Return the (x, y) coordinate for the center point of the cell that contains the specified text.  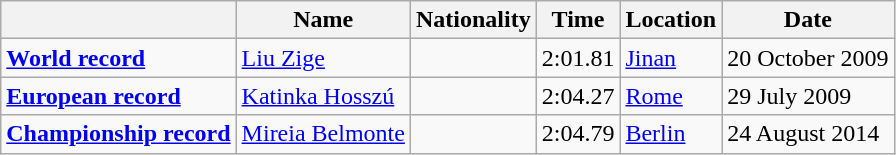
European record (118, 96)
Jinan (671, 58)
2:04.79 (578, 134)
20 October 2009 (808, 58)
Mireia Belmonte (323, 134)
World record (118, 58)
Liu Zige (323, 58)
Rome (671, 96)
2:04.27 (578, 96)
Berlin (671, 134)
Location (671, 20)
Katinka Hosszú (323, 96)
Championship record (118, 134)
2:01.81 (578, 58)
24 August 2014 (808, 134)
Nationality (473, 20)
Date (808, 20)
Name (323, 20)
Time (578, 20)
29 July 2009 (808, 96)
